Detect which cell encompasses the target text, then output its (X, Y) center coordinate. 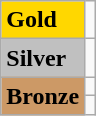
Gold (43, 20)
Bronze (43, 96)
Silver (43, 58)
